Return (x, y) of the center of cell containing provided text 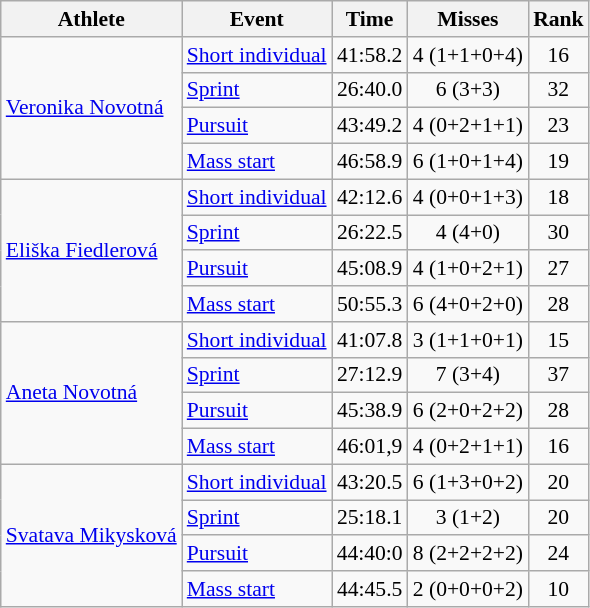
24 (558, 554)
Time (370, 19)
6 (3+3) (468, 90)
4 (4+0) (468, 233)
6 (4+0+2+0) (468, 304)
4 (1+0+2+1) (468, 269)
32 (558, 90)
3 (1+1+0+1) (468, 340)
10 (558, 589)
42:12.6 (370, 197)
6 (2+0+2+2) (468, 411)
Event (257, 19)
Veronika Novotná (92, 108)
44:45.5 (370, 589)
19 (558, 162)
Misses (468, 19)
27 (558, 269)
23 (558, 126)
45:08.9 (370, 269)
41:07.8 (370, 340)
3 (1+2) (468, 518)
43:49.2 (370, 126)
15 (558, 340)
2 (0+0+0+2) (468, 589)
25:18.1 (370, 518)
45:38.9 (370, 411)
37 (558, 375)
27:12.9 (370, 375)
46:01,9 (370, 447)
44:40:0 (370, 554)
26:22.5 (370, 233)
26:40.0 (370, 90)
4 (1+1+0+4) (468, 55)
Svatava Mikysková (92, 535)
6 (1+0+1+4) (468, 162)
6 (1+3+0+2) (468, 482)
7 (3+4) (468, 375)
Eliška Fiedlerová (92, 250)
43:20.5 (370, 482)
Aneta Novotná (92, 393)
18 (558, 197)
30 (558, 233)
Athlete (92, 19)
41:58.2 (370, 55)
Rank (558, 19)
50:55.3 (370, 304)
8 (2+2+2+2) (468, 554)
46:58.9 (370, 162)
4 (0+0+1+3) (468, 197)
